From the cell containing the given text, extract its center point as [X, Y] coordinate. 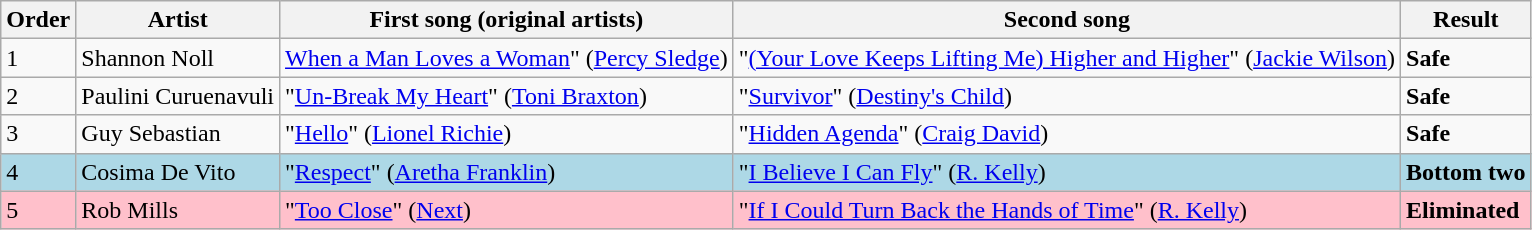
Paulini Curuenavuli [178, 96]
Order [38, 20]
"I Believe I Can Fly" (R. Kelly) [1066, 172]
Artist [178, 20]
"If I Could Turn Back the Hands of Time" (R. Kelly) [1066, 210]
When a Man Loves a Woman" (Percy Sledge) [507, 58]
3 [38, 134]
"Too Close" (Next) [507, 210]
2 [38, 96]
1 [38, 58]
"Hello" (Lionel Richie) [507, 134]
"(Your Love Keeps Lifting Me) Higher and Higher" (Jackie Wilson) [1066, 58]
"Respect" (Aretha Franklin) [507, 172]
Eliminated [1466, 210]
Bottom two [1466, 172]
Cosima De Vito [178, 172]
4 [38, 172]
5 [38, 210]
Shannon Noll [178, 58]
"Un-Break My Heart" (Toni Braxton) [507, 96]
First song (original artists) [507, 20]
Guy Sebastian [178, 134]
"Hidden Agenda" (Craig David) [1066, 134]
Result [1466, 20]
Second song [1066, 20]
Rob Mills [178, 210]
"Survivor" (Destiny's Child) [1066, 96]
